Return the (x, y) coordinate for the center point of the cell that contains the specified text.  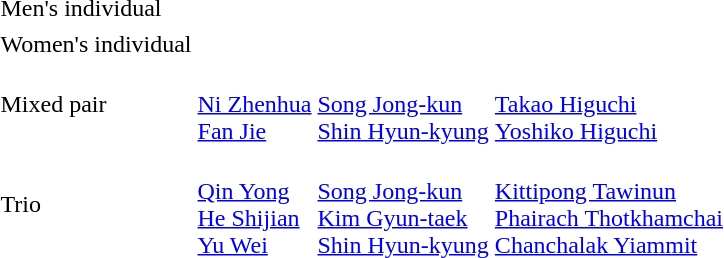
Takao HiguchiYoshiko Higuchi (608, 104)
Ni ZhenhuaFan Jie (254, 104)
Song Jong-kunShin Hyun-kyung (403, 104)
